Detect which cell encompasses the target text, then output its (x, y) center coordinate. 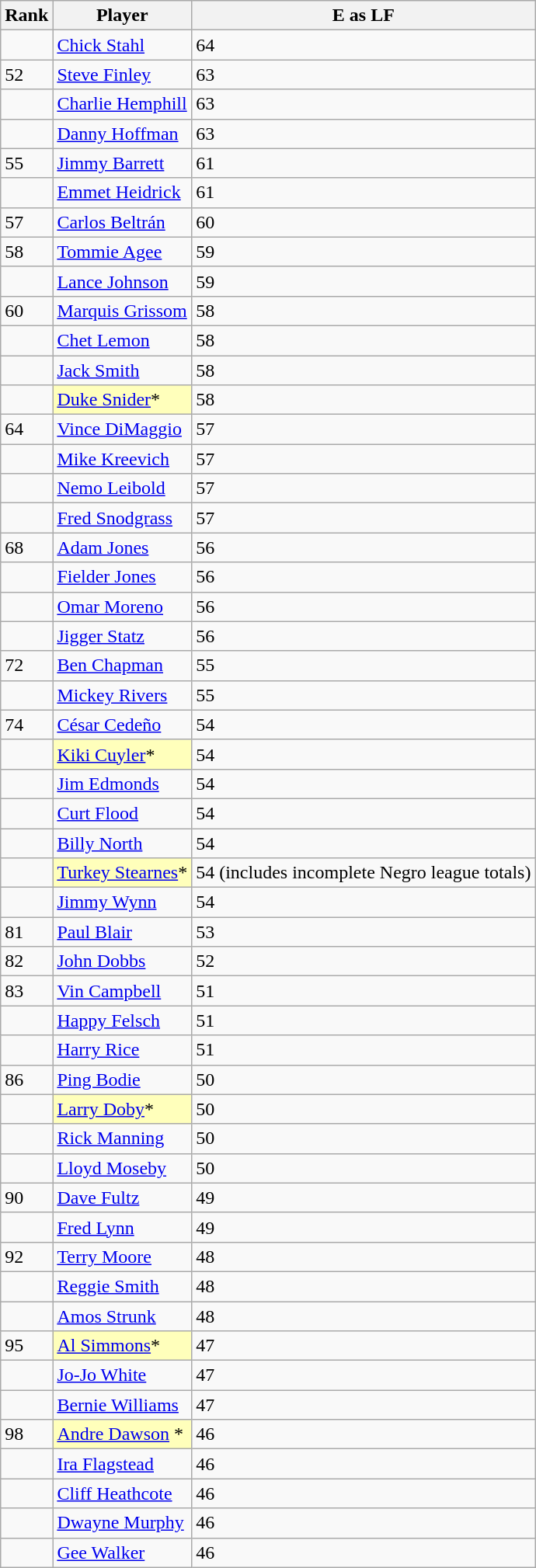
72 (26, 666)
Tommie Agee (123, 252)
Mike Kreevich (123, 459)
90 (26, 1198)
Lloyd Moseby (123, 1168)
Danny Hoffman (123, 134)
95 (26, 1346)
Fielder Jones (123, 577)
Emmet Heidrick (123, 193)
Curt Flood (123, 813)
Lance Johnson (123, 281)
Al Simmons* (123, 1346)
Carlos Beltrán (123, 222)
Reggie Smith (123, 1286)
54 (includes incomplete Negro league totals) (364, 873)
Ben Chapman (123, 666)
Larry Doby* (123, 1109)
Ira Flagstead (123, 1464)
82 (26, 961)
Rick Manning (123, 1139)
68 (26, 548)
Paul Blair (123, 932)
Jim Edmonds (123, 784)
Charlie Hemphill (123, 104)
Jack Smith (123, 370)
Omar Moreno (123, 607)
53 (364, 932)
74 (26, 725)
Jo-Jo White (123, 1375)
Adam Jones (123, 548)
Dave Fultz (123, 1198)
Amos Strunk (123, 1316)
Vince DiMaggio (123, 429)
Vin Campbell (123, 991)
Rank (26, 16)
92 (26, 1257)
86 (26, 1080)
Terry Moore (123, 1257)
César Cedeño (123, 725)
Chick Stahl (123, 45)
Mickey Rivers (123, 695)
83 (26, 991)
Player (123, 16)
Kiki Cuyler* (123, 754)
Gee Walker (123, 1552)
Chet Lemon (123, 340)
Turkey Stearnes* (123, 873)
Jimmy Barrett (123, 163)
98 (26, 1434)
Cliff Heathcote (123, 1493)
Jigger Statz (123, 636)
Duke Snider* (123, 400)
Andre Dawson * (123, 1434)
81 (26, 932)
Nemo Leibold (123, 488)
Happy Felsch (123, 1020)
E as LF (364, 16)
Fred Lynn (123, 1227)
Bernie Williams (123, 1405)
Harry Rice (123, 1050)
Jimmy Wynn (123, 902)
Billy North (123, 843)
Dwayne Murphy (123, 1523)
Fred Snodgrass (123, 518)
John Dobbs (123, 961)
Marquis Grissom (123, 311)
Steve Finley (123, 75)
Ping Bodie (123, 1080)
